Find where the given text appears and provide that cell's center as (x, y) coordinate. 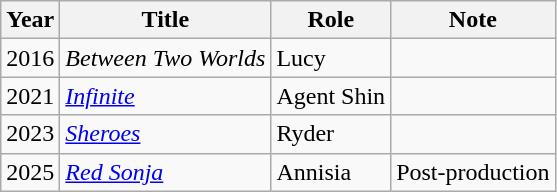
2021 (30, 96)
Ryder (331, 134)
Agent Shin (331, 96)
Lucy (331, 58)
Year (30, 20)
Title (166, 20)
2025 (30, 172)
Sheroes (166, 134)
2016 (30, 58)
Annisia (331, 172)
Role (331, 20)
Note (473, 20)
Post-production (473, 172)
Between Two Worlds (166, 58)
2023 (30, 134)
Infinite (166, 96)
Red Sonja (166, 172)
